Locate the cell with the specified text and output its (x, y) center coordinate. 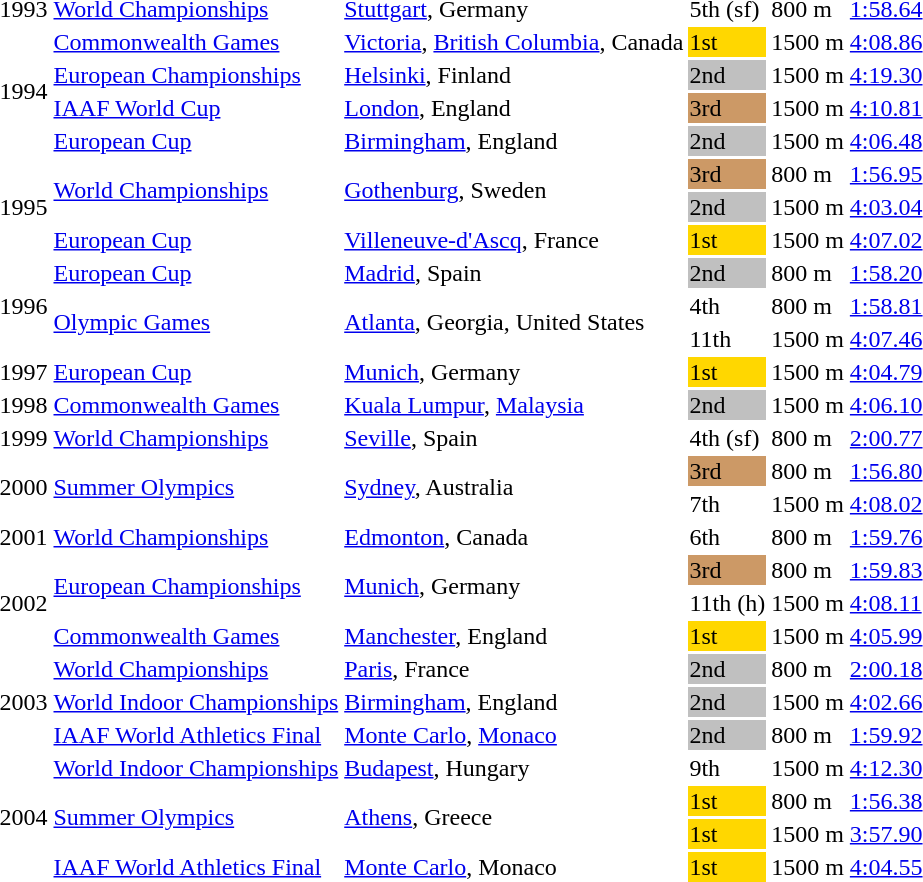
9th (728, 768)
4th (sf) (728, 438)
11th (728, 339)
Budapest, Hungary (514, 768)
Gothenburg, Sweden (514, 190)
Paris, France (514, 669)
Olympic Games (196, 322)
Manchester, England (514, 636)
11th (h) (728, 603)
Seville, Spain (514, 438)
IAAF World Cup (196, 108)
6th (728, 537)
Athens, Greece (514, 818)
Villeneuve-d'Ascq, France (514, 240)
4th (728, 306)
Victoria, British Columbia, Canada (514, 42)
Kuala Lumpur, Malaysia (514, 405)
London, England (514, 108)
Madrid, Spain (514, 273)
Edmonton, Canada (514, 537)
7th (728, 504)
Atlanta, Georgia, United States (514, 322)
Helsinki, Finland (514, 75)
Sydney, Australia (514, 488)
